Return (x, y) of the center of cell containing provided text 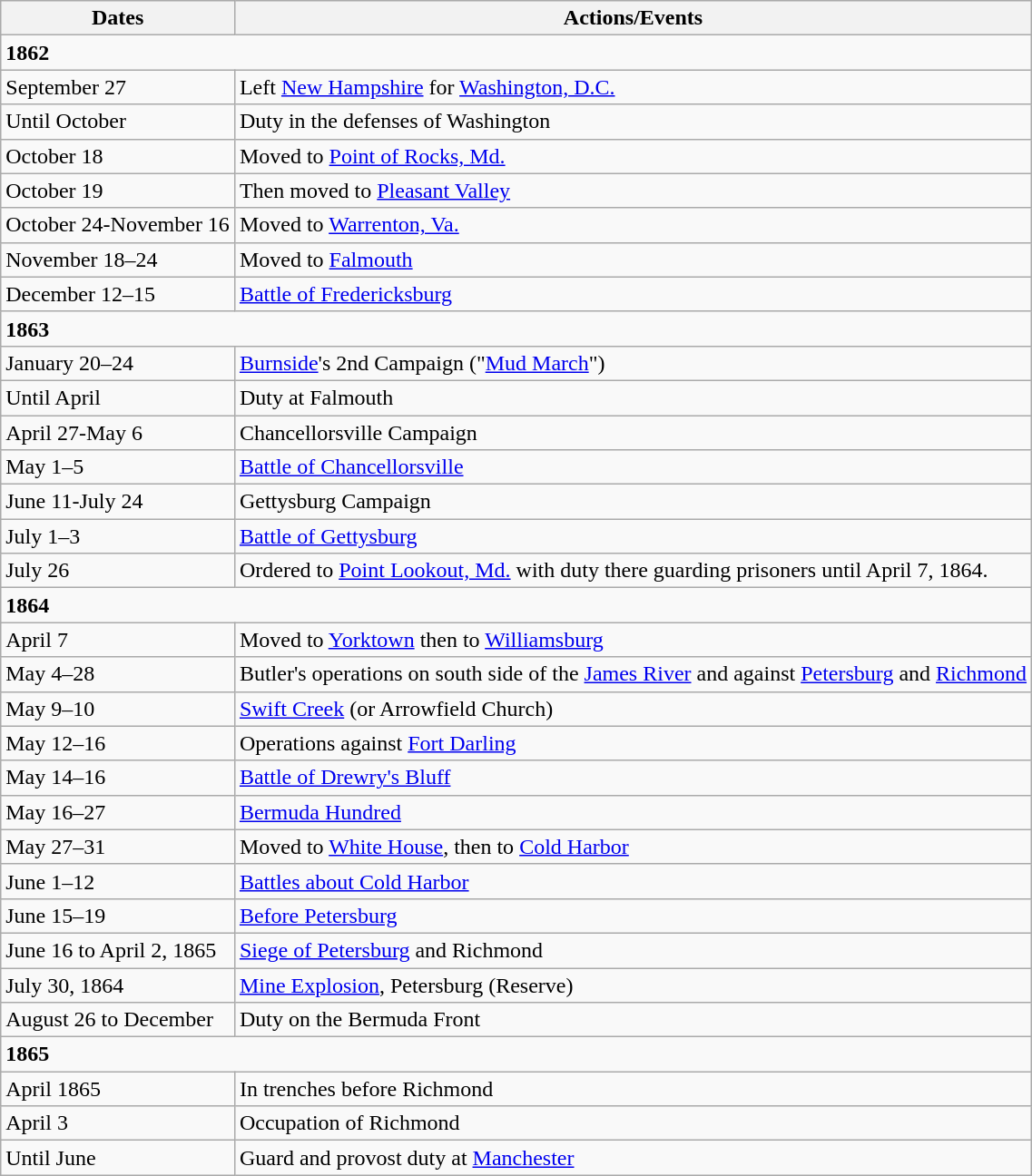
Before Petersburg (633, 916)
Swift Creek (or Arrowfield Church) (633, 709)
Moved to Yorktown then to Williamsburg (633, 640)
Occupation of Richmond (633, 1123)
April 1865 (118, 1089)
July 26 (118, 571)
Moved to Warrenton, Va. (633, 225)
Guard and provost duty at Manchester (633, 1158)
1863 (516, 328)
July 30, 1864 (118, 985)
Duty at Falmouth (633, 397)
July 1–3 (118, 536)
Battles about Cold Harbor (633, 881)
1864 (516, 605)
Moved to Falmouth (633, 260)
October 19 (118, 191)
Then moved to Pleasant Valley (633, 191)
September 27 (118, 87)
May 14–16 (118, 778)
1862 (516, 53)
May 12–16 (118, 743)
May 4–28 (118, 674)
April 7 (118, 640)
Dates (118, 18)
Butler's operations on south side of the James River and against Petersburg and Richmond (633, 674)
April 3 (118, 1123)
Battle of Fredericksburg (633, 294)
October 24-November 16 (118, 225)
1865 (516, 1054)
Mine Explosion, Petersburg (Reserve) (633, 985)
Gettysburg Campaign (633, 502)
June 16 to April 2, 1865 (118, 950)
In trenches before Richmond (633, 1089)
Chancellorsville Campaign (633, 433)
Bermuda Hundred (633, 812)
May 16–27 (118, 812)
Battle of Gettysburg (633, 536)
May 1–5 (118, 467)
Operations against Fort Darling (633, 743)
April 27-May 6 (118, 433)
Until October (118, 122)
June 15–19 (118, 916)
November 18–24 (118, 260)
Moved to White House, then to Cold Harbor (633, 847)
Battle of Chancellorsville (633, 467)
May 27–31 (118, 847)
Duty in the defenses of Washington (633, 122)
Burnside's 2nd Campaign ("Mud March") (633, 363)
May 9–10 (118, 709)
Actions/Events (633, 18)
Moved to Point of Rocks, Md. (633, 156)
August 26 to December (118, 1020)
October 18 (118, 156)
June 11-July 24 (118, 502)
Until April (118, 397)
Siege of Petersburg and Richmond (633, 950)
Battle of Drewry's Bluff (633, 778)
June 1–12 (118, 881)
January 20–24 (118, 363)
Until June (118, 1158)
Duty on the Bermuda Front (633, 1020)
Ordered to Point Lookout, Md. with duty there guarding prisoners until April 7, 1864. (633, 571)
December 12–15 (118, 294)
Left New Hampshire for Washington, D.C. (633, 87)
